Scan for the cell matching the given text and deliver its (X, Y) coordinate at center. 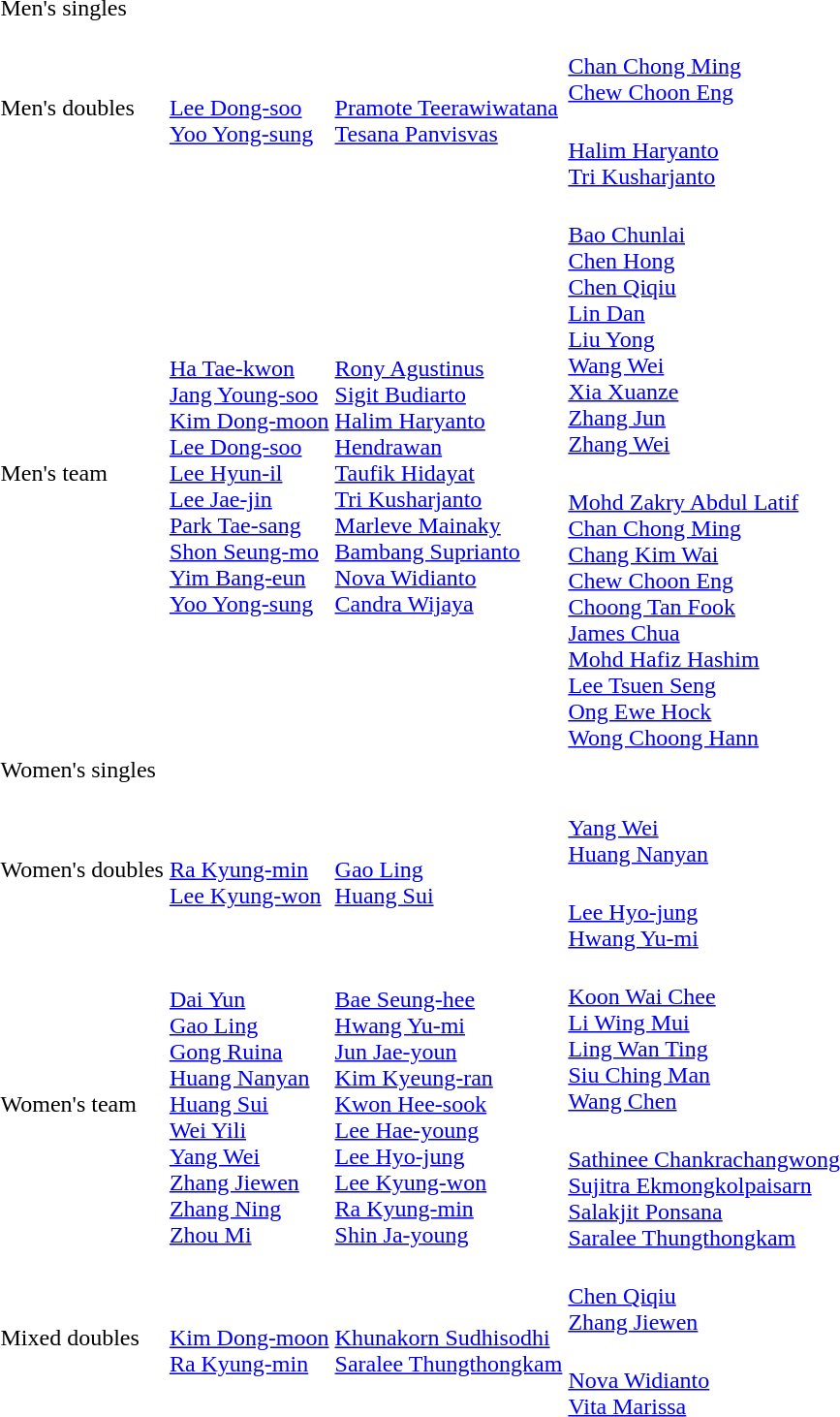
Gao LingHuang Sui (449, 870)
Ra Kyung-minLee Kyung-won (249, 870)
Dai YunGao LingGong RuinaHuang NanyanHuang SuiWei YiliYang WeiZhang JiewenZhang NingZhou Mi (249, 1104)
Ha Tae-kwonJang Young-sooKim Dong-moonLee Dong-sooLee Hyun-ilLee Jae-jinPark Tae-sangShon Seung-moYim Bang-eunYoo Yong-sung (249, 473)
Pramote TeerawiwatanaTesana Panvisvas (449, 109)
Lee Dong-sooYoo Yong-sung (249, 109)
Bae Seung-heeHwang Yu-miJun Jae-younKim Kyeung-ranKwon Hee-sookLee Hae-youngLee Hyo-jungLee Kyung-wonRa Kyung-minShin Ja-young (449, 1104)
Rony AgustinusSigit BudiartoHalim HaryantoHendrawanTaufik HidayatTri KusharjantoMarleve MainakyBambang SupriantoNova WidiantoCandra Wijaya (449, 473)
